Locate the cell with the specified text and output its [X, Y] center coordinate. 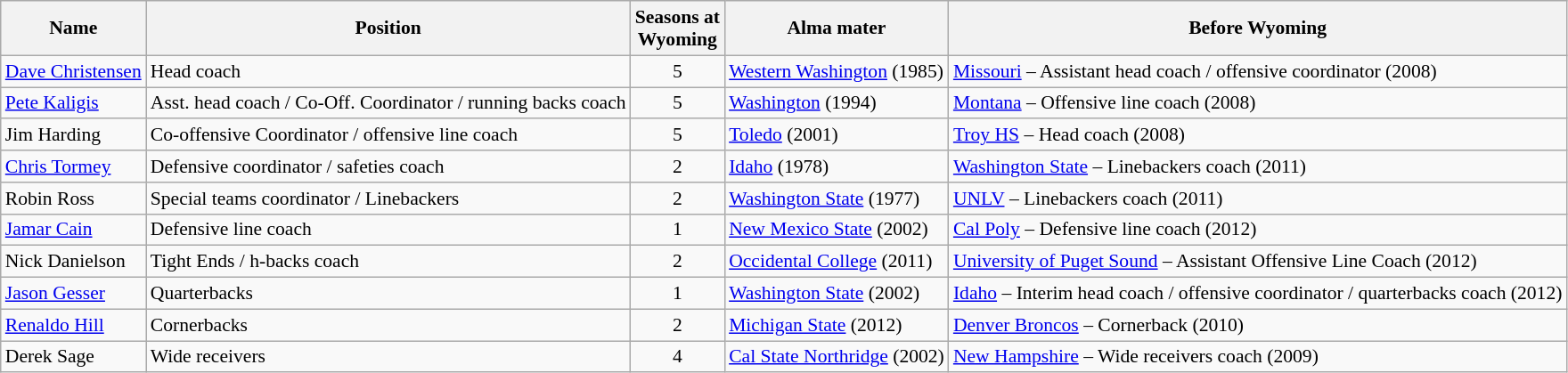
Cal State Northridge (2002) [837, 357]
Derek Sage [73, 357]
New Hampshire – Wide receivers coach (2009) [1258, 357]
Co-offensive Coordinator / offensive line coach [388, 135]
Cornerbacks [388, 325]
Denver Broncos – Cornerback (2010) [1258, 325]
Washington State – Linebackers coach (2011) [1258, 166]
Seasons atWyoming [677, 28]
Washington State (2002) [837, 294]
Cal Poly – Defensive line coach (2012) [1258, 230]
Renaldo Hill [73, 325]
Wide receivers [388, 357]
Position [388, 28]
Montana – Offensive line coach (2008) [1258, 103]
Occidental College (2011) [837, 262]
New Mexico State (2002) [837, 230]
Dave Christensen [73, 71]
Western Washington (1985) [837, 71]
Before Wyoming [1258, 28]
Pete Kaligis [73, 103]
Michigan State (2012) [837, 325]
Washington State (1977) [837, 199]
Missouri – Assistant head coach / offensive coordinator (2008) [1258, 71]
Washington (1994) [837, 103]
Head coach [388, 71]
Chris Tormey [73, 166]
Asst. head coach / Co-Off. Coordinator / running backs coach [388, 103]
Idaho (1978) [837, 166]
Name [73, 28]
4 [677, 357]
Alma mater [837, 28]
Jamar Cain [73, 230]
Robin Ross [73, 199]
Tight Ends / h-backs coach [388, 262]
Defensive line coach [388, 230]
Nick Danielson [73, 262]
Special teams coordinator / Linebackers [388, 199]
Jim Harding [73, 135]
Jason Gesser [73, 294]
Troy HS – Head coach (2008) [1258, 135]
Idaho – Interim head coach / offensive coordinator / quarterbacks coach (2012) [1258, 294]
Defensive coordinator / safeties coach [388, 166]
Quarterbacks [388, 294]
University of Puget Sound – Assistant Offensive Line Coach (2012) [1258, 262]
UNLV – Linebackers coach (2011) [1258, 199]
Toledo (2001) [837, 135]
